Return [X, Y] of the center of cell containing provided text 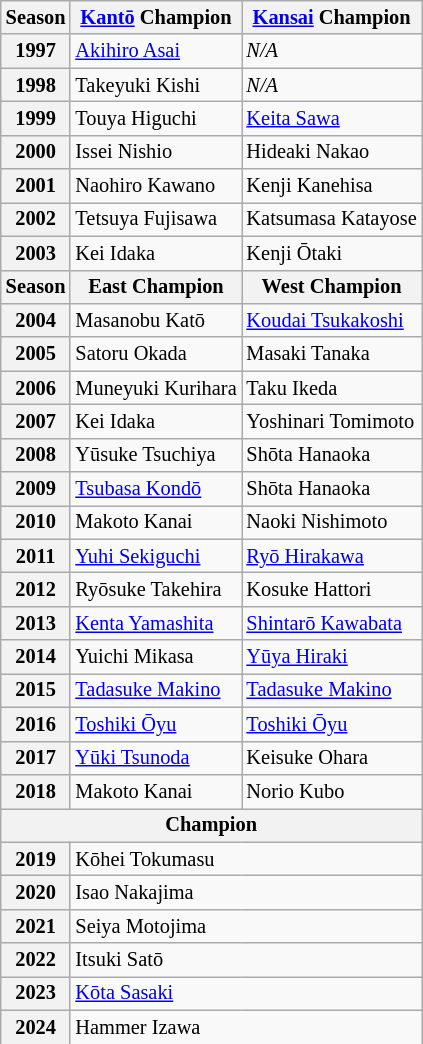
2024 [36, 1027]
2019 [36, 859]
Yoshinari Tomimoto [332, 421]
2014 [36, 657]
Takeyuki Kishi [156, 85]
Muneyuki Kurihara [156, 388]
Kōta Sasaki [246, 993]
Akihiro Asai [156, 51]
Hammer Izawa [246, 1027]
Shintarō Kawabata [332, 623]
Seiya Motojima [246, 926]
Yuhi Sekiguchi [156, 556]
Masaki Tanaka [332, 354]
Yūya Hiraki [332, 657]
2013 [36, 623]
Itsuki Satō [246, 960]
2022 [36, 960]
Yuichi Mikasa [156, 657]
2000 [36, 152]
2021 [36, 926]
2020 [36, 892]
Masanobu Katō [156, 320]
2023 [36, 993]
Keisuke Ohara [332, 758]
Kōhei Tokumasu [246, 859]
2004 [36, 320]
Touya Higuchi [156, 118]
Norio Kubo [332, 791]
Yūsuke Tsuchiya [156, 455]
Kenta Yamashita [156, 623]
Yūki Tsunoda [156, 758]
Kantō Champion [156, 17]
2018 [36, 791]
2001 [36, 186]
2002 [36, 219]
2011 [36, 556]
1999 [36, 118]
Katsumasa Katayose [332, 219]
Kenji Kanehisa [332, 186]
Kenji Ōtaki [332, 253]
2016 [36, 724]
Champion [212, 825]
2006 [36, 388]
2003 [36, 253]
2010 [36, 522]
2009 [36, 489]
Taku Ikeda [332, 388]
Naoki Nishimoto [332, 522]
Isao Nakajima [246, 892]
2012 [36, 589]
West Champion [332, 287]
Keita Sawa [332, 118]
Ryōsuke Takehira [156, 589]
Kosuke Hattori [332, 589]
2005 [36, 354]
2017 [36, 758]
Kansai Champion [332, 17]
1997 [36, 51]
Naohiro Kawano [156, 186]
Tetsuya Fujisawa [156, 219]
2008 [36, 455]
Tsubasa Kondō [156, 489]
1998 [36, 85]
Hideaki Nakao [332, 152]
2007 [36, 421]
Koudai Tsukakoshi [332, 320]
East Champion [156, 287]
2015 [36, 690]
Ryō Hirakawa [332, 556]
Issei Nishio [156, 152]
Satoru Okada [156, 354]
